Capture the cell that displays the provided text and extract its [x, y] central coordinate. 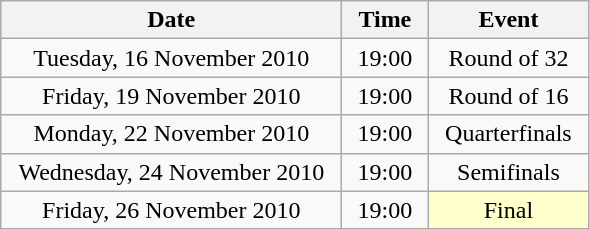
Wednesday, 24 November 2010 [172, 172]
Friday, 19 November 2010 [172, 96]
Date [172, 20]
Tuesday, 16 November 2010 [172, 58]
Monday, 22 November 2010 [172, 134]
Round of 32 [508, 58]
Friday, 26 November 2010 [172, 210]
Round of 16 [508, 96]
Time [385, 20]
Semifinals [508, 172]
Event [508, 20]
Quarterfinals [508, 134]
Final [508, 210]
